Return the [x, y] coordinate for the center point of the cell that contains the specified text.  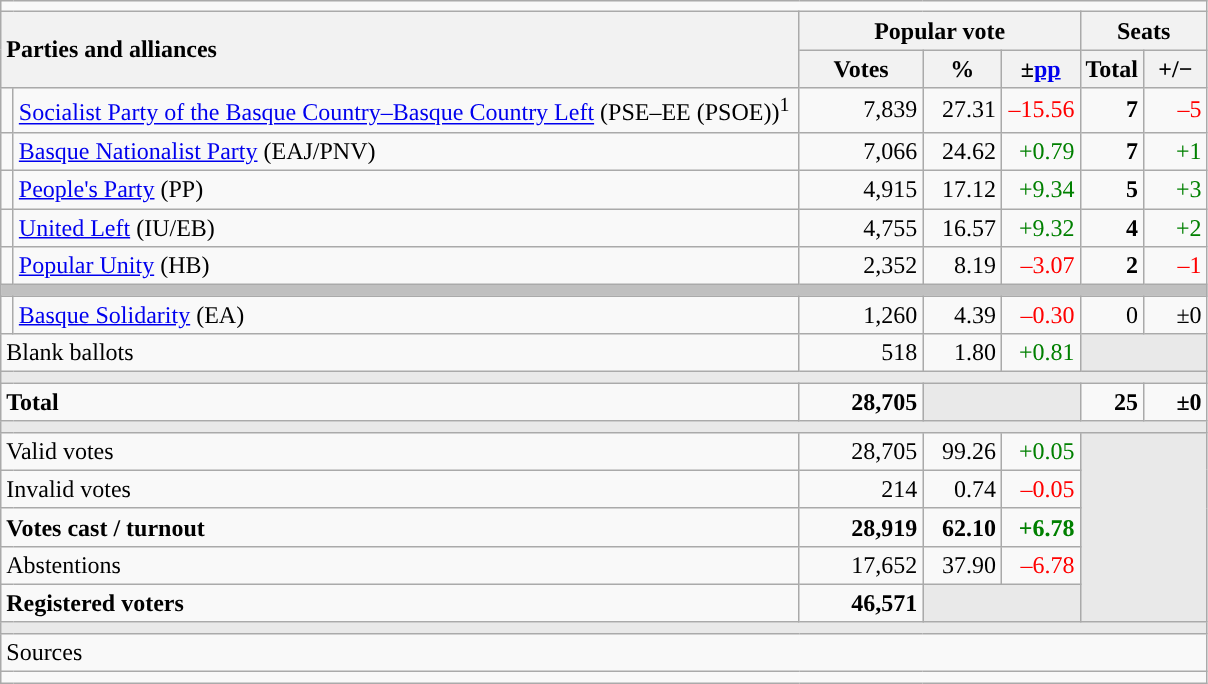
United Left (IU/EB) [406, 228]
Invalid votes [400, 489]
Popular vote [940, 31]
–5 [1176, 110]
+0.79 [1040, 151]
Parties and alliances [400, 50]
37.90 [962, 565]
+0.05 [1040, 451]
+3 [1176, 190]
People's Party (PP) [406, 190]
2 [1112, 266]
–6.78 [1040, 565]
62.10 [962, 527]
–0.05 [1040, 489]
+/− [1176, 69]
214 [861, 489]
16.57 [962, 228]
8.19 [962, 266]
7,066 [861, 151]
±pp [1040, 69]
+6.78 [1040, 527]
25 [1112, 402]
Blank ballots [400, 353]
0 [1112, 315]
Abstentions [400, 565]
+1 [1176, 151]
% [962, 69]
Socialist Party of the Basque Country–Basque Country Left (PSE–EE (PSOE))1 [406, 110]
+0.81 [1040, 353]
–1 [1176, 266]
4,915 [861, 190]
0.74 [962, 489]
Basque Nationalist Party (EAJ/PNV) [406, 151]
Seats [1144, 31]
Registered voters [400, 603]
5 [1112, 190]
Valid votes [400, 451]
Basque Solidarity (EA) [406, 315]
46,571 [861, 603]
+2 [1176, 228]
24.62 [962, 151]
–3.07 [1040, 266]
+9.32 [1040, 228]
Votes [861, 69]
7,839 [861, 110]
+9.34 [1040, 190]
4 [1112, 228]
17,652 [861, 565]
27.31 [962, 110]
1,260 [861, 315]
4.39 [962, 315]
28,919 [861, 527]
17.12 [962, 190]
Votes cast / turnout [400, 527]
1.80 [962, 353]
518 [861, 353]
Popular Unity (HB) [406, 266]
4,755 [861, 228]
99.26 [962, 451]
2,352 [861, 266]
–0.30 [1040, 315]
–15.56 [1040, 110]
Sources [604, 652]
